Return the (x, y) coordinate for the center point of the cell that contains the specified text.  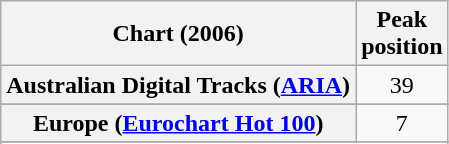
Australian Digital Tracks (ARIA) (178, 85)
7 (402, 123)
Peakposition (402, 34)
Chart (2006) (178, 34)
39 (402, 85)
Europe (Eurochart Hot 100) (178, 123)
